Extract the [X, Y] coordinate from the center of the cell holding the provided text.  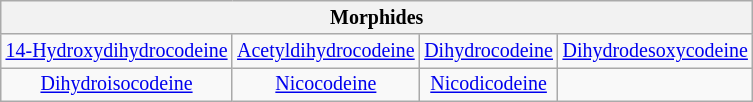
Dihydroisocodeine [117, 84]
Acetyldihydrocodeine [326, 52]
14-Hydroxydihydrocodeine [117, 52]
Dihydrodesoxycodeine [656, 52]
Morphides [377, 18]
Nicodicodeine [488, 84]
Dihydrocodeine [488, 52]
Nicocodeine [326, 84]
